Capture the cell that displays the provided text and extract its (x, y) central coordinate. 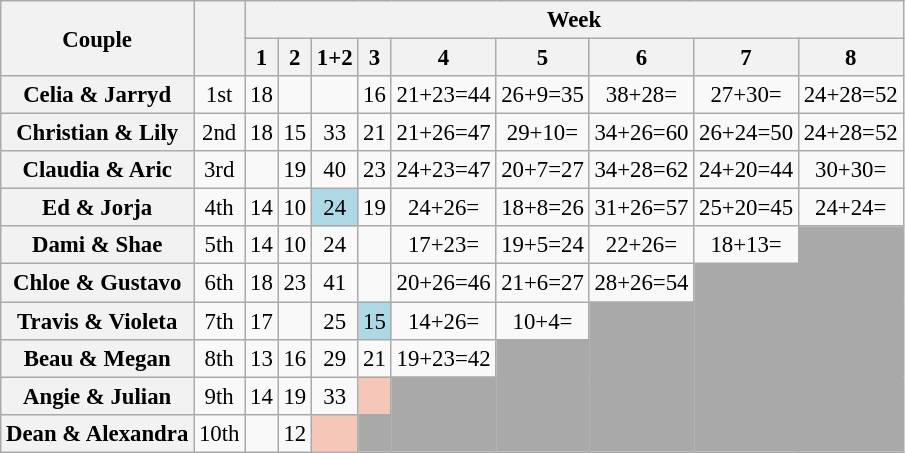
14+26= (444, 321)
24+24= (850, 208)
21+6=27 (542, 283)
9th (220, 396)
10+4= (542, 321)
20+26=46 (444, 283)
13 (262, 358)
30+30= (850, 170)
4 (444, 58)
34+26=60 (642, 133)
7 (746, 58)
4th (220, 208)
20+7=27 (542, 170)
19+23=42 (444, 358)
7th (220, 321)
27+30= (746, 95)
25+20=45 (746, 208)
Beau & Megan (98, 358)
24+23=47 (444, 170)
Claudia & Aric (98, 170)
3 (374, 58)
5 (542, 58)
Couple (98, 38)
41 (334, 283)
24+20=44 (746, 170)
3rd (220, 170)
6th (220, 283)
Chloe & Gustavo (98, 283)
1+2 (334, 58)
5th (220, 245)
25 (334, 321)
1 (262, 58)
2 (294, 58)
31+26=57 (642, 208)
18+13= (746, 245)
29 (334, 358)
19+5=24 (542, 245)
26+9=35 (542, 95)
Christian & Lily (98, 133)
8th (220, 358)
Angie & Julian (98, 396)
Ed & Jorja (98, 208)
22+26= (642, 245)
Celia & Jarryd (98, 95)
29+10= (542, 133)
28+26=54 (642, 283)
26+24=50 (746, 133)
17 (262, 321)
21+26=47 (444, 133)
21+23=44 (444, 95)
12 (294, 433)
Travis & Violeta (98, 321)
8 (850, 58)
Week (574, 20)
40 (334, 170)
Dami & Shae (98, 245)
2nd (220, 133)
Dean & Alexandra (98, 433)
24+26= (444, 208)
1st (220, 95)
6 (642, 58)
17+23= (444, 245)
38+28= (642, 95)
34+28=62 (642, 170)
18+8=26 (542, 208)
10th (220, 433)
